Locate the cell with the specified text and output its [X, Y] center coordinate. 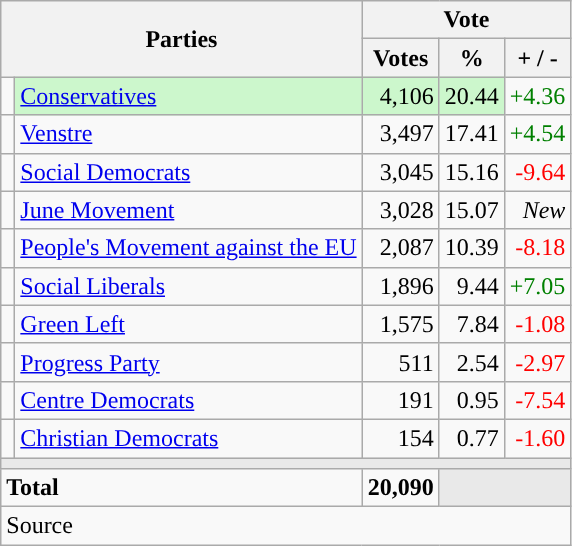
15.07 [472, 210]
+7.05 [538, 286]
People's Movement against the EU [188, 248]
17.41 [472, 134]
Christian Democrats [188, 438]
Centre Democrats [188, 400]
Parties [182, 39]
9.44 [472, 286]
Vote [466, 20]
1,896 [400, 286]
15.16 [472, 172]
3,497 [400, 134]
+4.54 [538, 134]
0.95 [472, 400]
-7.54 [538, 400]
3,028 [400, 210]
Social Democrats [188, 172]
-2.97 [538, 362]
Progress Party [188, 362]
Venstre [188, 134]
% [472, 58]
3,045 [400, 172]
Total [182, 488]
20,090 [400, 488]
-9.64 [538, 172]
Social Liberals [188, 286]
2,087 [400, 248]
Green Left [188, 324]
1,575 [400, 324]
Source [286, 526]
154 [400, 438]
New [538, 210]
7.84 [472, 324]
Conservatives [188, 96]
-1.08 [538, 324]
4,106 [400, 96]
-8.18 [538, 248]
+4.36 [538, 96]
Votes [400, 58]
0.77 [472, 438]
511 [400, 362]
+ / - [538, 58]
2.54 [472, 362]
20.44 [472, 96]
10.39 [472, 248]
-1.60 [538, 438]
June Movement [188, 210]
191 [400, 400]
